Identify which cell holds the provided text, then report its [x, y] central coordinate. 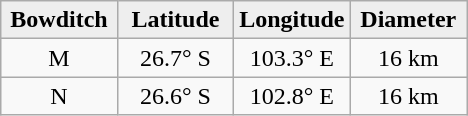
103.3° E [292, 58]
Latitude [175, 20]
Bowditch [59, 20]
N [59, 96]
26.7° S [175, 58]
Diameter [408, 20]
Longitude [292, 20]
102.8° E [292, 96]
26.6° S [175, 96]
M [59, 58]
